For the text-containing cell, return its midpoint in (X, Y) coordinate format. 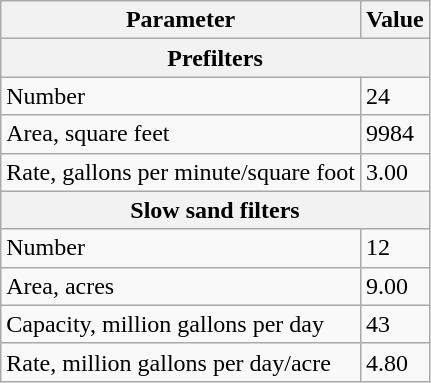
43 (394, 324)
3.00 (394, 172)
Area, acres (181, 286)
Value (394, 20)
Parameter (181, 20)
12 (394, 248)
9984 (394, 134)
24 (394, 96)
Area, square feet (181, 134)
9.00 (394, 286)
Prefilters (216, 58)
Capacity, million gallons per day (181, 324)
Rate, million gallons per day/acre (181, 362)
4.80 (394, 362)
Rate, gallons per minute/square foot (181, 172)
Slow sand filters (216, 210)
